Locate the cell with the specified text and output its [x, y] center coordinate. 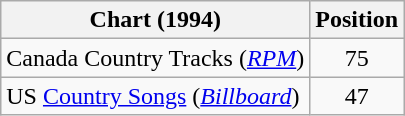
Position [357, 20]
47 [357, 96]
Canada Country Tracks (RPM) [156, 58]
Chart (1994) [156, 20]
75 [357, 58]
US Country Songs (Billboard) [156, 96]
